Determine the [X, Y] coordinate at the center of the cell enclosing the given text.  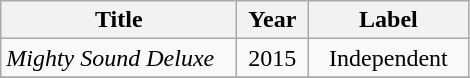
Mighty Sound Deluxe [119, 58]
Label [388, 20]
Title [119, 20]
2015 [272, 58]
Year [272, 20]
Independent [388, 58]
